Find where the given text appears and provide that cell's center as [X, Y] coordinate. 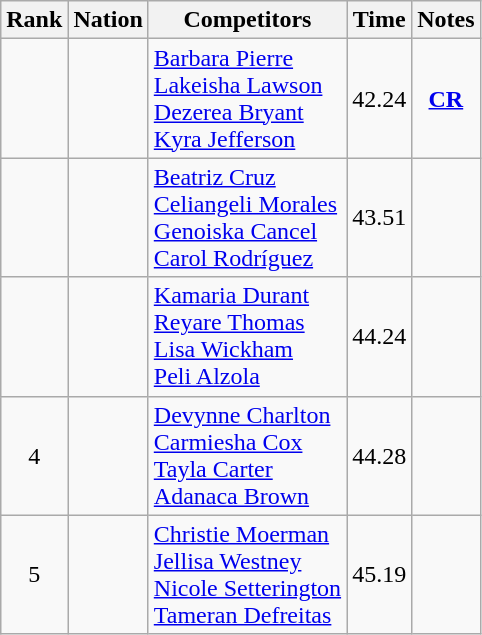
Devynne CharltonCarmiesha CoxTayla CarterAdanaca Brown [247, 456]
44.24 [380, 336]
42.24 [380, 98]
43.51 [380, 218]
Notes [446, 20]
Barbara PierreLakeisha LawsonDezerea BryantKyra Jefferson [247, 98]
45.19 [380, 574]
44.28 [380, 456]
Christie MoermanJellisa WestneyNicole SetteringtonTameran Defreitas [247, 574]
5 [34, 574]
Nation [108, 20]
CR [446, 98]
Kamaria DurantReyare ThomasLisa WickhamPeli Alzola [247, 336]
Rank [34, 20]
4 [34, 456]
Beatriz CruzCeliangeli MoralesGenoiska CancelCarol Rodríguez [247, 218]
Time [380, 20]
Competitors [247, 20]
